Locate the cell with the specified text and output its (X, Y) center coordinate. 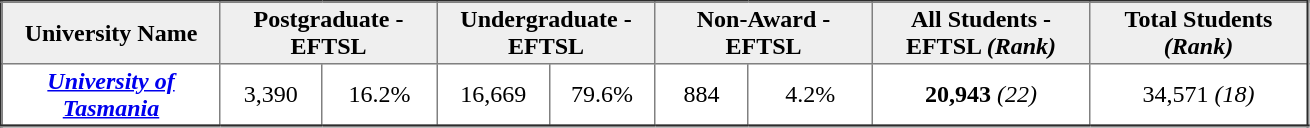
34,571 (18) (1199, 95)
3,390 (271, 95)
University of Tasmania (111, 95)
University Name (111, 33)
20,943 (22) (981, 95)
Total Students (Rank) (1199, 33)
All Students - EFTSL (Rank) (981, 33)
Undergraduate - EFTSL (546, 33)
Non-Award - EFTSL (764, 33)
16.2% (380, 95)
79.6% (602, 95)
16,669 (493, 95)
Postgraduate - EFTSL (329, 33)
4.2% (810, 95)
884 (702, 95)
